Search for the cell housing the specified text and yield its (x, y) center coordinate. 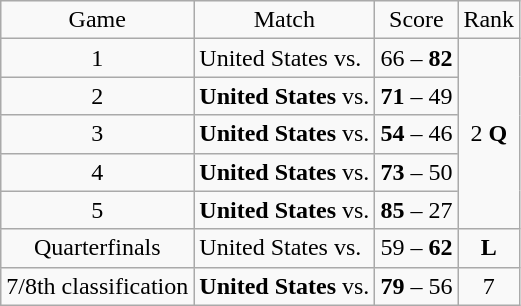
2 Q (489, 134)
1 (98, 58)
71 – 49 (416, 96)
66 – 82 (416, 58)
85 – 27 (416, 210)
2 (98, 96)
54 – 46 (416, 134)
L (489, 248)
3 (98, 134)
59 – 62 (416, 248)
79 – 56 (416, 286)
7/8th classification (98, 286)
Quarterfinals (98, 248)
Match (284, 20)
7 (489, 286)
Score (416, 20)
4 (98, 172)
73 – 50 (416, 172)
Game (98, 20)
5 (98, 210)
Rank (489, 20)
